Search for the cell housing the specified text and yield its [x, y] center coordinate. 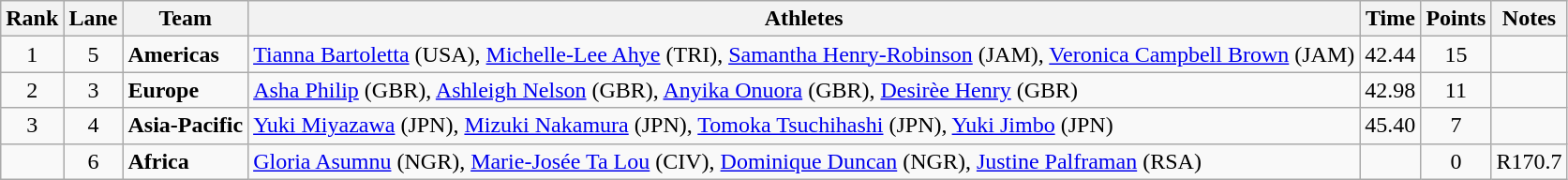
2 [32, 90]
Lane [94, 19]
6 [94, 161]
Time [1391, 19]
11 [1456, 90]
R170.7 [1530, 161]
Africa [186, 161]
Yuki Miyazawa (JPN), Mizuki Nakamura (JPN), Tomoka Tsuchihashi (JPN), Yuki Jimbo (JPN) [804, 126]
Points [1456, 19]
Rank [32, 19]
Tianna Bartoletta (USA), Michelle-Lee Ahye (TRI), Samantha Henry-Robinson (JAM), Veronica Campbell Brown (JAM) [804, 54]
7 [1456, 126]
Athletes [804, 19]
Asha Philip (GBR), Ashleigh Nelson (GBR), Anyika Onuora (GBR), Desirèe Henry (GBR) [804, 90]
Americas [186, 54]
Europe [186, 90]
5 [94, 54]
0 [1456, 161]
Gloria Asumnu (NGR), Marie-Josée Ta Lou (CIV), Dominique Duncan (NGR), Justine Palframan (RSA) [804, 161]
Notes [1530, 19]
Asia-Pacific [186, 126]
Team [186, 19]
42.98 [1391, 90]
4 [94, 126]
45.40 [1391, 126]
15 [1456, 54]
1 [32, 54]
42.44 [1391, 54]
